Return [X, Y] of the center of cell containing provided text 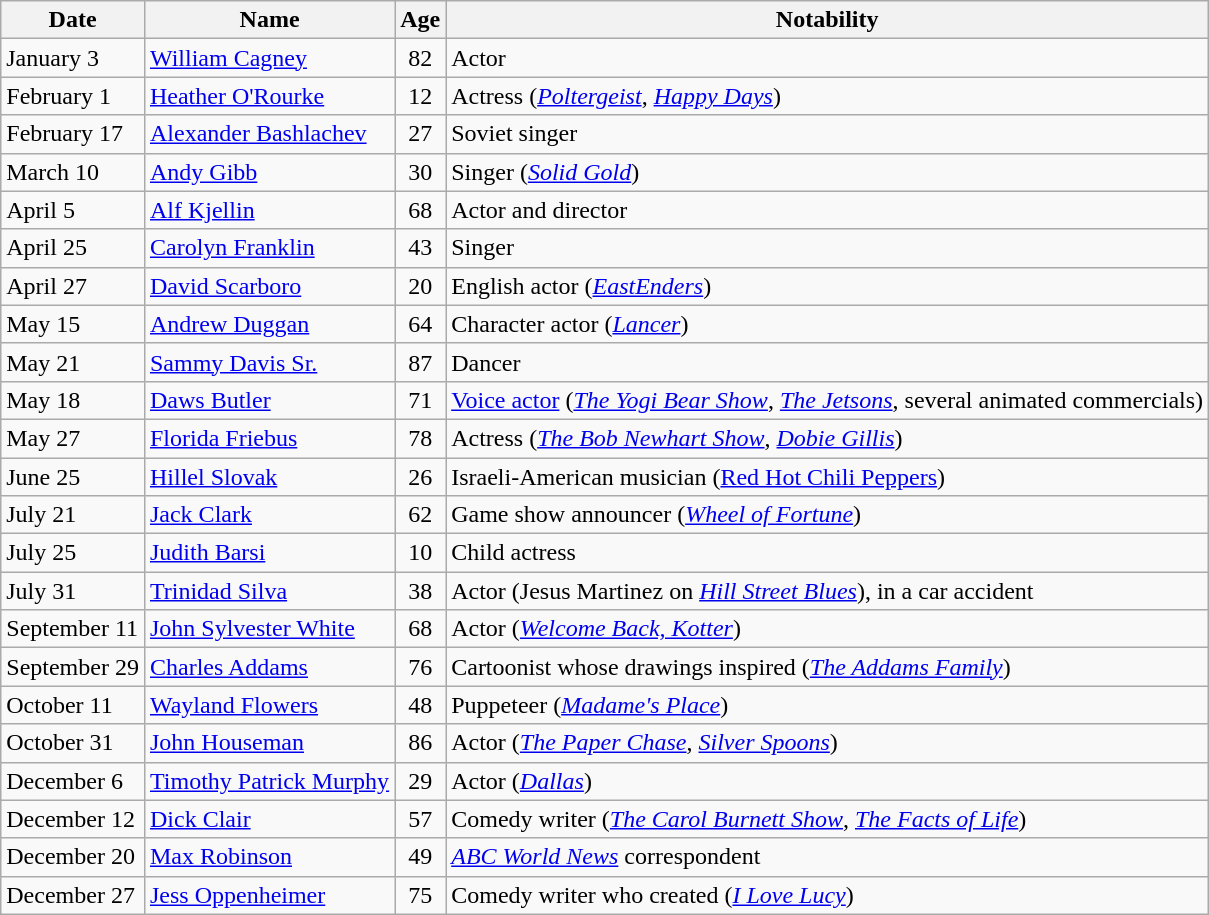
Timothy Patrick Murphy [269, 781]
May 27 [73, 438]
38 [420, 591]
Sammy Davis Sr. [269, 362]
Puppeteer (Madame's Place) [828, 705]
78 [420, 438]
December 27 [73, 895]
Trinidad Silva [269, 591]
Alf Kjellin [269, 210]
William Cagney [269, 58]
Dancer [828, 362]
Dick Clair [269, 819]
July 21 [73, 515]
February 17 [73, 134]
October 11 [73, 705]
Age [420, 20]
Actor and director [828, 210]
February 1 [73, 96]
Israeli-American musician (Red Hot Chili Peppers) [828, 477]
Judith Barsi [269, 553]
62 [420, 515]
December 6 [73, 781]
Daws Butler [269, 400]
29 [420, 781]
Jess Oppenheimer [269, 895]
76 [420, 667]
ABC World News correspondent [828, 857]
Character actor (Lancer) [828, 324]
October 31 [73, 743]
Hillel Slovak [269, 477]
75 [420, 895]
Andy Gibb [269, 172]
82 [420, 58]
April 25 [73, 248]
Actor (Dallas) [828, 781]
Wayland Flowers [269, 705]
Singer [828, 248]
Date [73, 20]
July 31 [73, 591]
71 [420, 400]
Actress (Poltergeist, Happy Days) [828, 96]
John Sylvester White [269, 629]
John Houseman [269, 743]
Charles Addams [269, 667]
Alexander Bashlachev [269, 134]
Actor (Jesus Martinez on Hill Street Blues), in a car accident [828, 591]
July 25 [73, 553]
20 [420, 286]
10 [420, 553]
Notability [828, 20]
Max Robinson [269, 857]
April 5 [73, 210]
Comedy writer who created (I Love Lucy) [828, 895]
Voice actor (The Yogi Bear Show, The Jetsons, several animated commercials) [828, 400]
May 18 [73, 400]
December 12 [73, 819]
April 27 [73, 286]
Child actress [828, 553]
64 [420, 324]
Actor [828, 58]
June 25 [73, 477]
Carolyn Franklin [269, 248]
January 3 [73, 58]
26 [420, 477]
March 10 [73, 172]
English actor (EastEnders) [828, 286]
12 [420, 96]
87 [420, 362]
May 21 [73, 362]
Singer (Solid Gold) [828, 172]
David Scarboro [269, 286]
May 15 [73, 324]
48 [420, 705]
Game show announcer (Wheel of Fortune) [828, 515]
Actor (The Paper Chase, Silver Spoons) [828, 743]
Name [269, 20]
Heather O'Rourke [269, 96]
43 [420, 248]
27 [420, 134]
86 [420, 743]
Actress (The Bob Newhart Show, Dobie Gillis) [828, 438]
Actor (Welcome Back, Kotter) [828, 629]
30 [420, 172]
57 [420, 819]
Jack Clark [269, 515]
Soviet singer [828, 134]
September 11 [73, 629]
December 20 [73, 857]
September 29 [73, 667]
Florida Friebus [269, 438]
Andrew Duggan [269, 324]
Comedy writer (The Carol Burnett Show, The Facts of Life) [828, 819]
Cartoonist whose drawings inspired (The Addams Family) [828, 667]
49 [420, 857]
